Extract the (x, y) coordinate from the center of the cell holding the provided text.  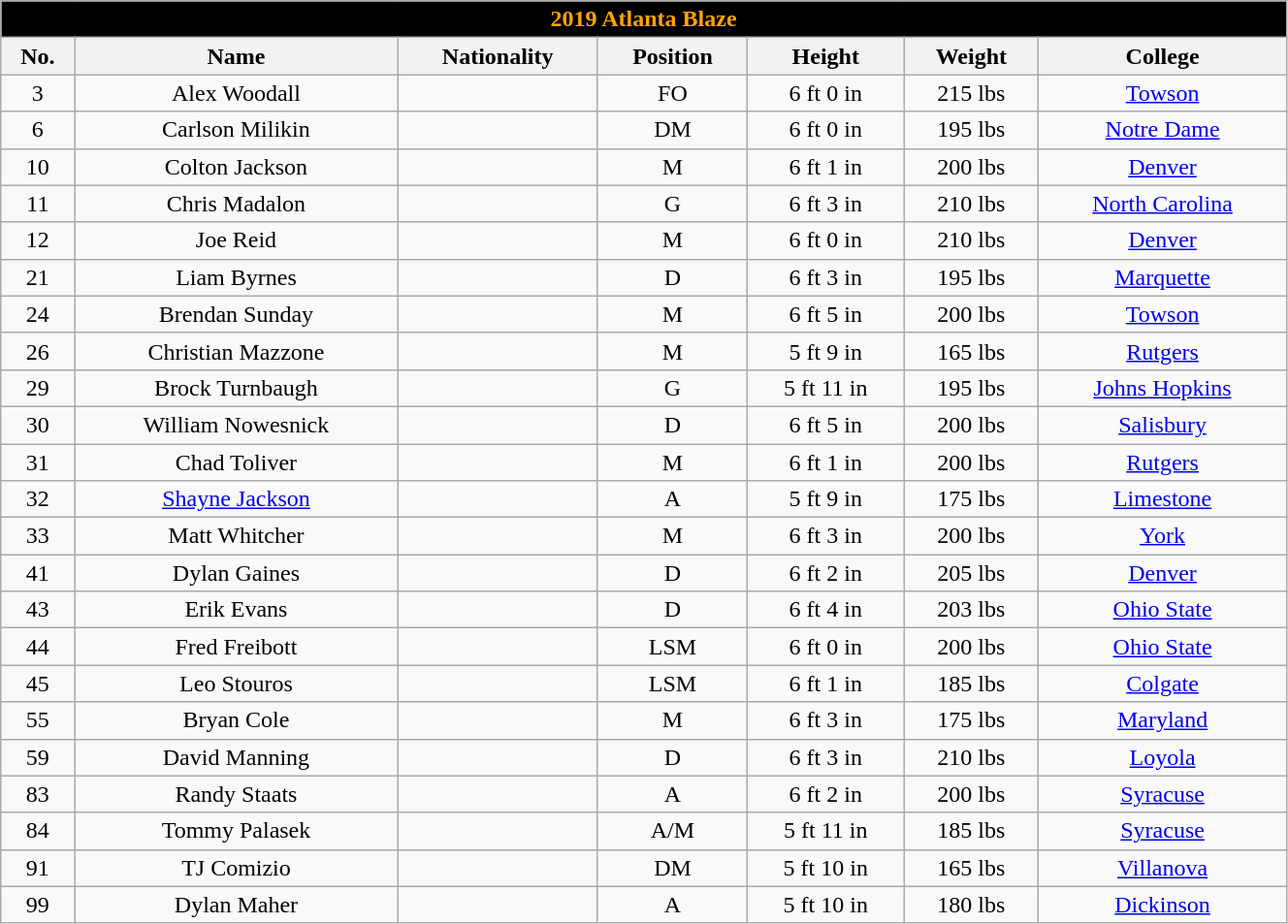
59 (38, 757)
David Manning (237, 757)
Salisbury (1163, 425)
2019 Atlanta Blaze (644, 19)
55 (38, 720)
11 (38, 204)
Maryland (1163, 720)
Fred Freibott (237, 647)
Erik Evans (237, 610)
Bryan Cole (237, 720)
No. (38, 56)
Shayne Jackson (237, 499)
Dylan Gaines (237, 573)
Alex Woodall (237, 93)
Weight (972, 56)
Brock Turnbaugh (237, 388)
Colton Jackson (237, 167)
TJ Comizio (237, 868)
Notre Dame (1163, 130)
Marquette (1163, 277)
6 (38, 130)
Loyola (1163, 757)
Nationality (499, 56)
Position (672, 56)
180 lbs (972, 905)
30 (38, 425)
Randy Staats (237, 794)
Colgate (1163, 684)
215 lbs (972, 93)
Liam Byrnes (237, 277)
William Nowesnick (237, 425)
29 (38, 388)
Height (825, 56)
A/M (672, 831)
Limestone (1163, 499)
44 (38, 647)
32 (38, 499)
Dylan Maher (237, 905)
Villanova (1163, 868)
91 (38, 868)
Leo Stouros (237, 684)
205 lbs (972, 573)
Matt Whitcher (237, 536)
FO (672, 93)
99 (38, 905)
203 lbs (972, 610)
College (1163, 56)
41 (38, 573)
Joe Reid (237, 240)
10 (38, 167)
84 (38, 831)
Chris Madalon (237, 204)
Christian Mazzone (237, 351)
Brendan Sunday (237, 314)
Carlson Milikin (237, 130)
45 (38, 684)
21 (38, 277)
Tommy Palasek (237, 831)
43 (38, 610)
3 (38, 93)
Dickinson (1163, 905)
12 (38, 240)
6 ft 4 in (825, 610)
Name (237, 56)
31 (38, 462)
24 (38, 314)
26 (38, 351)
Chad Toliver (237, 462)
York (1163, 536)
North Carolina (1163, 204)
83 (38, 794)
33 (38, 536)
Johns Hopkins (1163, 388)
